Provide the [x, y] coordinate of the cell's center where the given text is located.  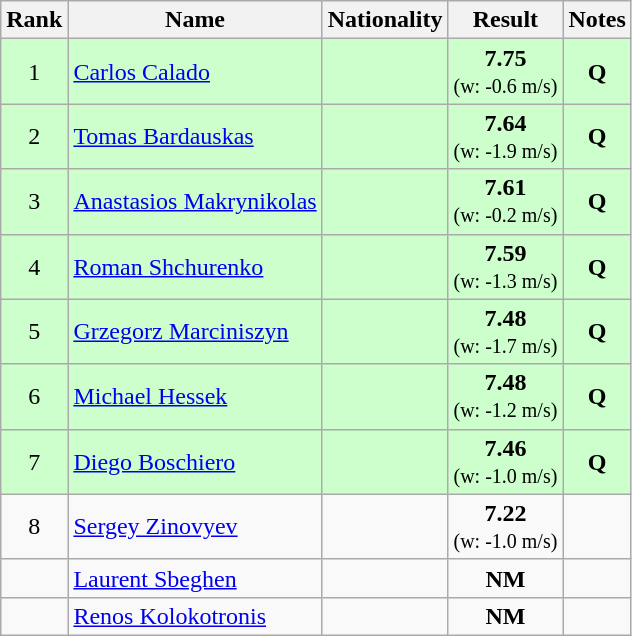
Michael Hessek [195, 396]
7 [34, 462]
7.48(w: -1.2 m/s) [506, 396]
Laurent Sbeghen [195, 578]
Diego Boschiero [195, 462]
7.22(w: -1.0 m/s) [506, 526]
Rank [34, 20]
7.75(w: -0.6 m/s) [506, 72]
Anastasios Makrynikolas [195, 202]
7.46(w: -1.0 m/s) [506, 462]
Notes [597, 20]
1 [34, 72]
Carlos Calado [195, 72]
3 [34, 202]
Nationality [385, 20]
Result [506, 20]
8 [34, 526]
Sergey Zinovyev [195, 526]
6 [34, 396]
7.64(w: -1.9 m/s) [506, 136]
4 [34, 266]
Grzegorz Marciniszyn [195, 332]
Tomas Bardauskas [195, 136]
Renos Kolokotronis [195, 616]
7.48(w: -1.7 m/s) [506, 332]
Roman Shchurenko [195, 266]
2 [34, 136]
5 [34, 332]
7.59(w: -1.3 m/s) [506, 266]
Name [195, 20]
7.61(w: -0.2 m/s) [506, 202]
